Output the (X, Y) coordinate of the center of the cell containing the given text.  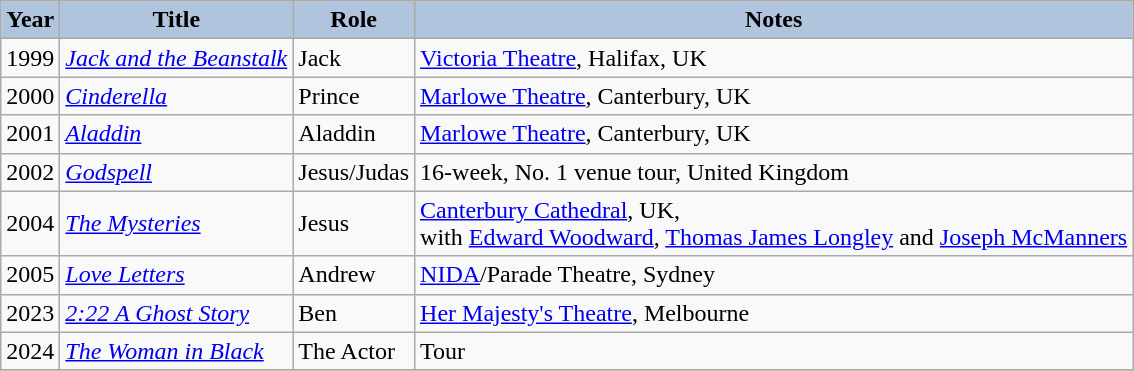
1999 (30, 58)
Prince (354, 96)
16-week, No. 1 venue tour, United Kingdom (774, 172)
Victoria Theatre, Halifax, UK (774, 58)
Jesus/Judas (354, 172)
Notes (774, 20)
Jack (354, 58)
NIDA/Parade Theatre, Sydney (774, 275)
2004 (30, 224)
Canterbury Cathedral, UK,with Edward Woodward, Thomas James Longley and Joseph McManners (774, 224)
Love Letters (176, 275)
Cinderella (176, 96)
The Actor (354, 351)
Year (30, 20)
Godspell (176, 172)
Role (354, 20)
Her Majesty's Theatre, Melbourne (774, 313)
2001 (30, 134)
The Mysteries (176, 224)
2:22 A Ghost Story (176, 313)
Tour (774, 351)
2024 (30, 351)
2000 (30, 96)
Andrew (354, 275)
Title (176, 20)
Ben (354, 313)
The Woman in Black (176, 351)
2002 (30, 172)
2023 (30, 313)
Jesus (354, 224)
Jack and the Beanstalk (176, 58)
2005 (30, 275)
